Provide the (x, y) coordinate of the cell's center where the given text is located.  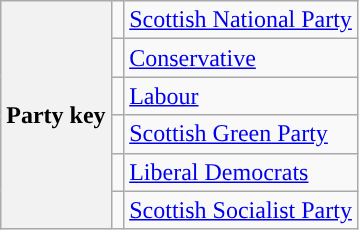
Party key (56, 115)
Scottish National Party (241, 20)
Conservative (241, 58)
Liberal Democrats (241, 172)
Scottish Green Party (241, 134)
Scottish Socialist Party (241, 210)
Labour (241, 96)
